For the text-containing cell, return its midpoint in [X, Y] coordinate format. 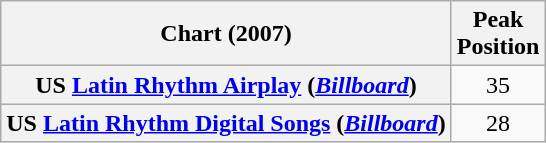
Chart (2007) [226, 34]
Peak Position [498, 34]
US Latin Rhythm Digital Songs (Billboard) [226, 123]
US Latin Rhythm Airplay (Billboard) [226, 85]
28 [498, 123]
35 [498, 85]
